Locate the cell with the specified text and output its [X, Y] center coordinate. 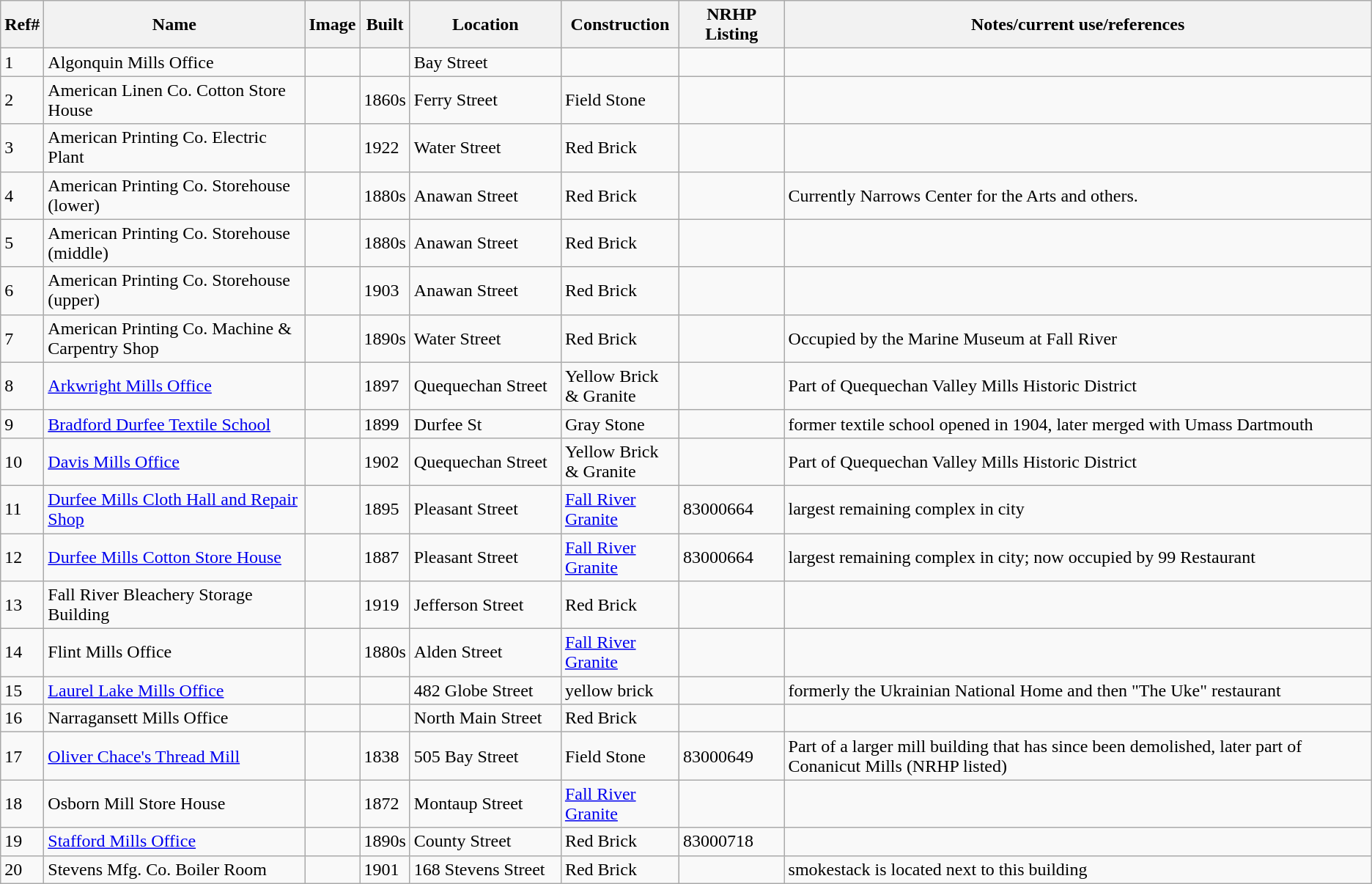
Durfee Mills Cotton Store House [174, 557]
Laurel Lake Mills Office [174, 690]
Arkwright Mills Office [174, 386]
NRHP Listing [731, 25]
Alden Street [485, 652]
smokestack is located next to this building [1077, 869]
3 [22, 148]
17 [22, 756]
1887 [385, 557]
American Linen Co. Cotton Store House [174, 100]
Durfee Mills Cloth Hall and Repair Shop [174, 509]
1 [22, 62]
83000649 [731, 756]
83000718 [731, 841]
Name [174, 25]
Montaup Street [485, 803]
American Printing Co. Storehouse (lower) [174, 195]
Construction [620, 25]
505 Bay Street [485, 756]
Gray Stone [620, 424]
Location [485, 25]
1901 [385, 869]
Bay Street [485, 62]
1838 [385, 756]
10 [22, 462]
Durfee St [485, 424]
20 [22, 869]
1897 [385, 386]
Algonquin Mills Office [174, 62]
Notes/current use/references [1077, 25]
8 [22, 386]
American Printing Co. Electric Plant [174, 148]
Fall River Bleachery Storage Building [174, 605]
Stevens Mfg. Co. Boiler Room [174, 869]
7 [22, 339]
19 [22, 841]
yellow brick [620, 690]
11 [22, 509]
1919 [385, 605]
15 [22, 690]
1872 [385, 803]
2 [22, 100]
18 [22, 803]
Jefferson Street [485, 605]
168 Stevens Street [485, 869]
Davis Mills Office [174, 462]
1922 [385, 148]
12 [22, 557]
1860s [385, 100]
1902 [385, 462]
1903 [385, 290]
5 [22, 243]
Part of a larger mill building that has since been demolished, later part of Conanicut Mills (NRHP listed) [1077, 756]
American Printing Co. Machine & Carpentry Shop [174, 339]
13 [22, 605]
Oliver Chace's Thread Mill [174, 756]
largest remaining complex in city; now occupied by 99 Restaurant [1077, 557]
North Main Street [485, 718]
Osborn Mill Store House [174, 803]
American Printing Co. Storehouse (middle) [174, 243]
Ref# [22, 25]
Stafford Mills Office [174, 841]
Occupied by the Marine Museum at Fall River [1077, 339]
Ferry Street [485, 100]
482 Globe Street [485, 690]
County Street [485, 841]
Flint Mills Office [174, 652]
Image [333, 25]
Bradford Durfee Textile School [174, 424]
9 [22, 424]
Built [385, 25]
American Printing Co. Storehouse (upper) [174, 290]
formerly the Ukrainian National Home and then "The Uke" restaurant [1077, 690]
former textile school opened in 1904, later merged with Umass Dartmouth [1077, 424]
Currently Narrows Center for the Arts and others. [1077, 195]
1895 [385, 509]
16 [22, 718]
6 [22, 290]
Narragansett Mills Office [174, 718]
4 [22, 195]
largest remaining complex in city [1077, 509]
1899 [385, 424]
14 [22, 652]
